Return (x, y) of the center of cell containing provided text 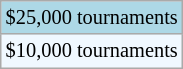
$10,000 tournaments (92, 51)
$25,000 tournaments (92, 17)
